Return the (X, Y) coordinate for the center point of the cell that contains the specified text.  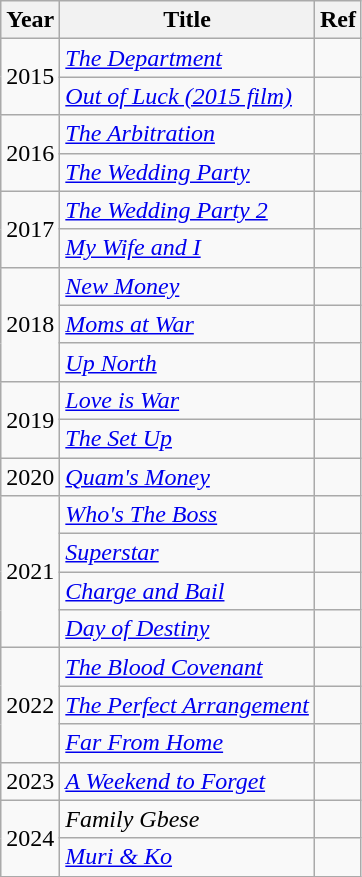
2022 (30, 705)
The Wedding Party (188, 172)
New Money (188, 286)
A Weekend to Forget (188, 781)
2020 (30, 477)
The Department (188, 58)
Charge and Bail (188, 591)
Quam's Money (188, 477)
2019 (30, 419)
Out of Luck (2015 film) (188, 96)
2024 (30, 838)
Who's The Boss (188, 515)
Superstar (188, 553)
Ref (338, 20)
2021 (30, 572)
My Wife and I (188, 248)
Day of Destiny (188, 629)
2023 (30, 781)
2016 (30, 153)
Love is War (188, 400)
2018 (30, 324)
Muri & Ko (188, 857)
The Blood Covenant (188, 667)
Year (30, 20)
2017 (30, 229)
The Arbitration (188, 134)
The Set Up (188, 438)
Up North (188, 362)
The Wedding Party 2 (188, 210)
Far From Home (188, 743)
Family Gbese (188, 819)
Title (188, 20)
The Perfect Arrangement (188, 705)
Moms at War (188, 324)
2015 (30, 77)
